Identify which cell holds the provided text, then report its [x, y] central coordinate. 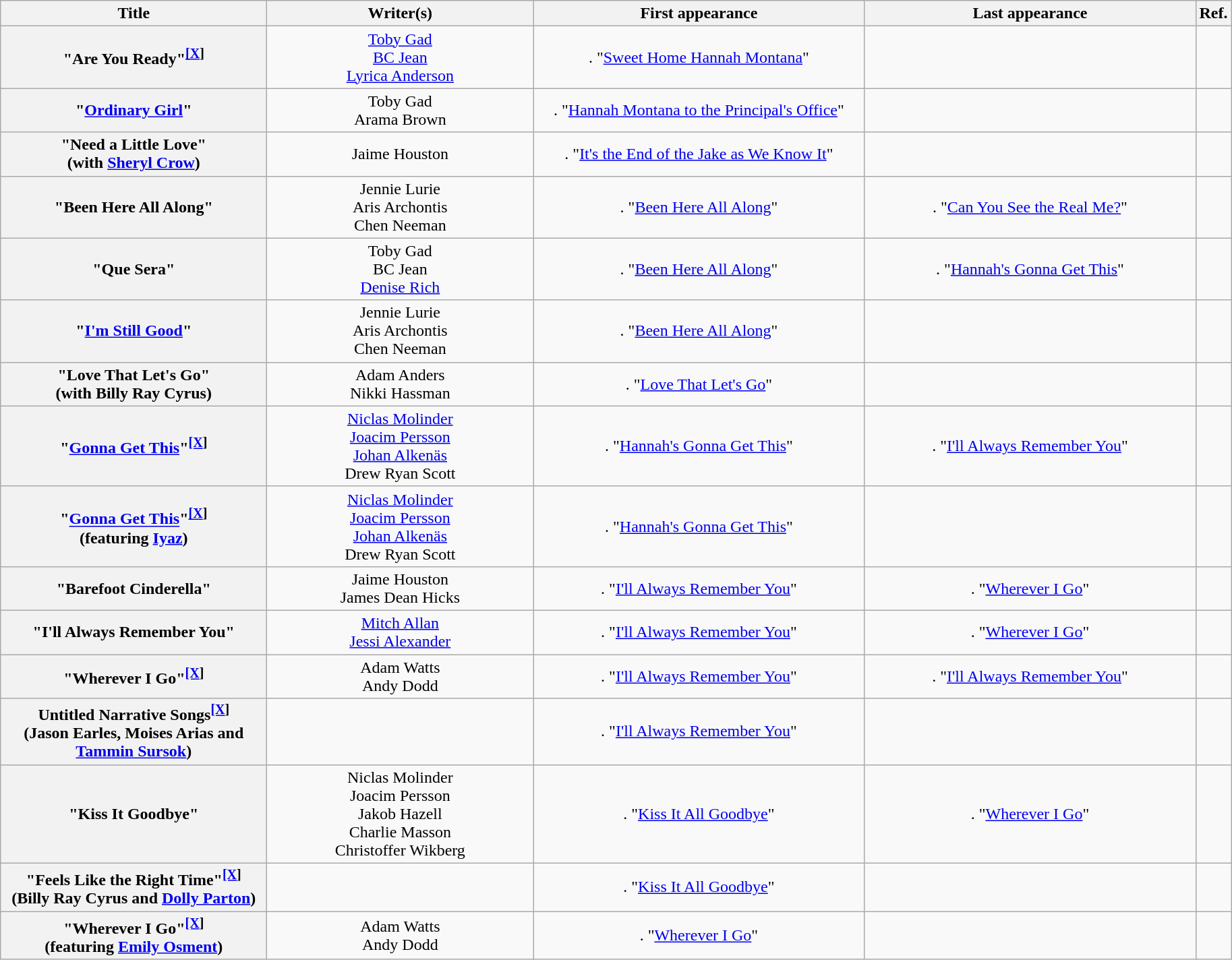
"Gonna Get This"[X] [134, 446]
Untitled Narrative Songs[X] (Jason Earles, Moises Arias and Tammin Sursok) [134, 732]
Toby Gad Arama Brown [401, 111]
Jaime Houston [401, 154]
"Need a Little Love" (with Sheryl Crow) [134, 154]
"Que Sera" [134, 269]
"Are You Ready"[X] [134, 57]
"Kiss It Goodbye" [134, 814]
Writer(s) [401, 13]
"Wherever I Go"[X] [134, 676]
Title [134, 13]
Jaime Houston James Dean Hicks [401, 588]
"Gonna Get This"[X] (featuring Iyaz) [134, 526]
"Wherever I Go"[X] (featuring Emily Osment) [134, 936]
. "Hannah Montana to the Principal's Office" [699, 111]
"I'll Always Remember You" [134, 632]
"Ordinary Girl" [134, 111]
Toby Gad BC Jean Denise Rich [401, 269]
"I'm Still Good" [134, 331]
"Love That Let's Go" (with Billy Ray Cyrus) [134, 384]
Last appearance [1030, 13]
"Been Here All Along" [134, 207]
"Barefoot Cinderella" [134, 588]
First appearance [699, 13]
. "Sweet Home Hannah Montana" [699, 57]
"Feels Like the Right Time"[X] (Billy Ray Cyrus and Dolly Parton) [134, 887]
Adam Anders Nikki Hassman [401, 384]
Mitch Allan Jessi Alexander [401, 632]
Toby Gad BC Jean Lyrica Anderson [401, 57]
. "It's the End of the Jake as We Know It" [699, 154]
Ref. [1214, 13]
. "Can You See the Real Me?" [1030, 207]
. "Love That Let's Go" [699, 384]
Niclas Molinder Joacim Persson Jakob Hazell Charlie Masson Christoffer Wikberg [401, 814]
